For the text-containing cell, return its midpoint in (X, Y) coordinate format. 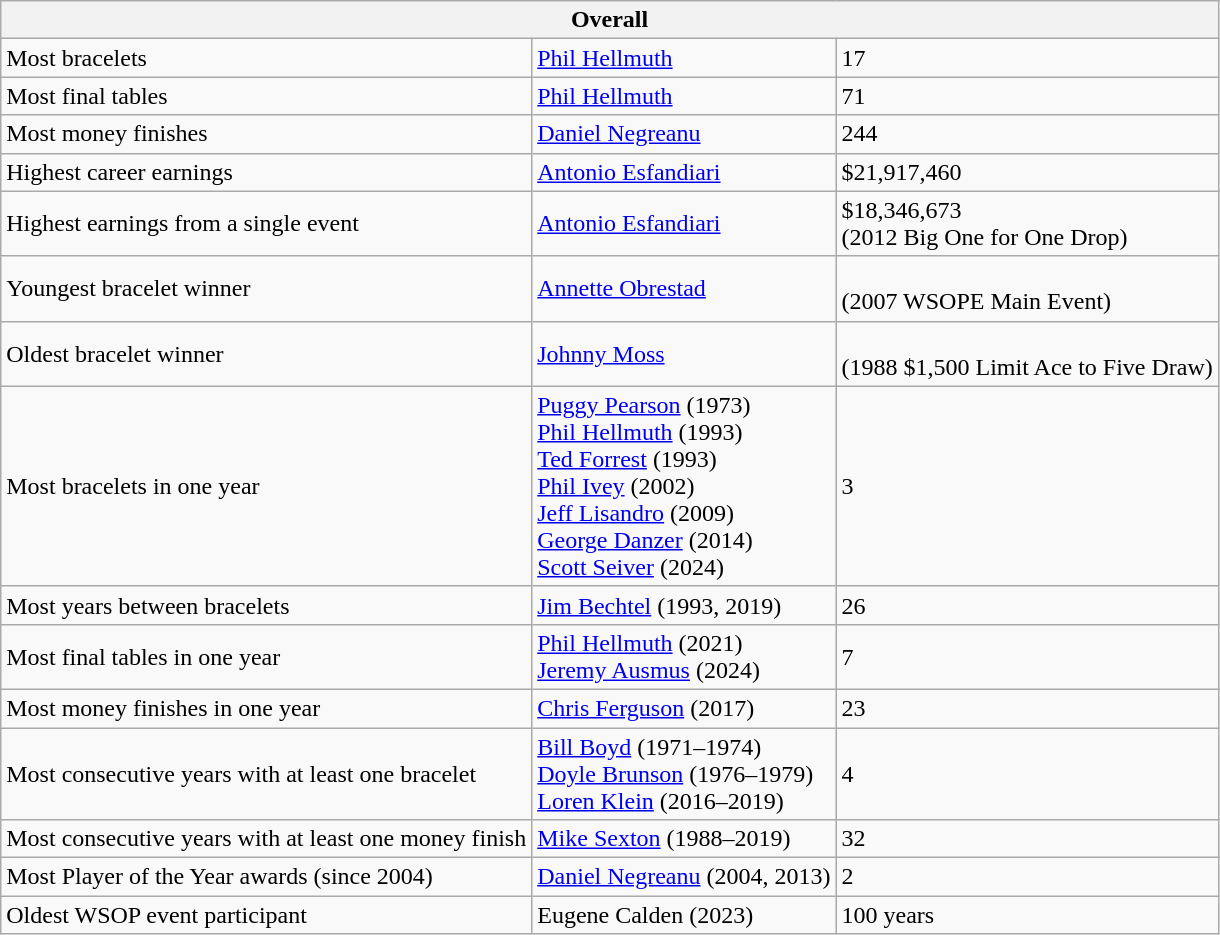
(1988 $1,500 Limit Ace to Five Draw) (1027, 354)
Most Player of the Year awards (since 2004) (266, 877)
Overall (610, 20)
Most final tables (266, 96)
Most final tables in one year (266, 656)
Johnny Moss (684, 354)
17 (1027, 58)
$21,917,460 (1027, 172)
Bill Boyd (1971–1974) Doyle Brunson (1976–1979) Loren Klein (2016–2019) (684, 774)
Annette Obrestad (684, 288)
244 (1027, 134)
$18,346,673(2012 Big One for One Drop) (1027, 224)
Daniel Negreanu (684, 134)
Daniel Negreanu (2004, 2013) (684, 877)
Most bracelets in one year (266, 486)
Oldest bracelet winner (266, 354)
Most bracelets (266, 58)
Most consecutive years with at least one money finish (266, 839)
4 (1027, 774)
Most money finishes (266, 134)
Phil Hellmuth (2021) Jeremy Ausmus (2024) (684, 656)
23 (1027, 708)
Most consecutive years with at least one bracelet (266, 774)
Youngest bracelet winner (266, 288)
Puggy Pearson (1973) Phil Hellmuth (1993) Ted Forrest (1993) Phil Ivey (2002) Jeff Lisandro (2009) George Danzer (2014) Scott Seiver (2024) (684, 486)
Eugene Calden (2023) (684, 915)
100 years (1027, 915)
71 (1027, 96)
Highest earnings from a single event (266, 224)
Jim Bechtel (1993, 2019) (684, 605)
2 (1027, 877)
(2007 WSOPE Main Event) (1027, 288)
Most money finishes in one year (266, 708)
Highest career earnings (266, 172)
3 (1027, 486)
Chris Ferguson (2017) (684, 708)
Mike Sexton (1988–2019) (684, 839)
32 (1027, 839)
Oldest WSOP event participant (266, 915)
26 (1027, 605)
7 (1027, 656)
Most years between bracelets (266, 605)
